Pinpoint the cell where the given text exists, returning its (X, Y) midpoint coordinate. 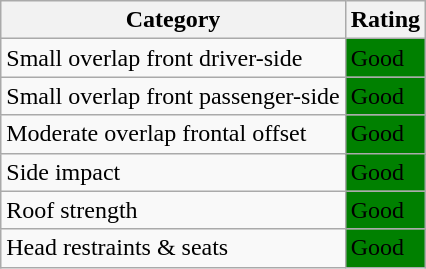
Small overlap front passenger-side (173, 96)
Roof strength (173, 210)
Category (173, 20)
Head restraints & seats (173, 248)
Side impact (173, 172)
Small overlap front driver-side (173, 58)
Rating (385, 20)
Moderate overlap frontal offset (173, 134)
